Scan for the cell matching the given text and deliver its [x, y] coordinate at center. 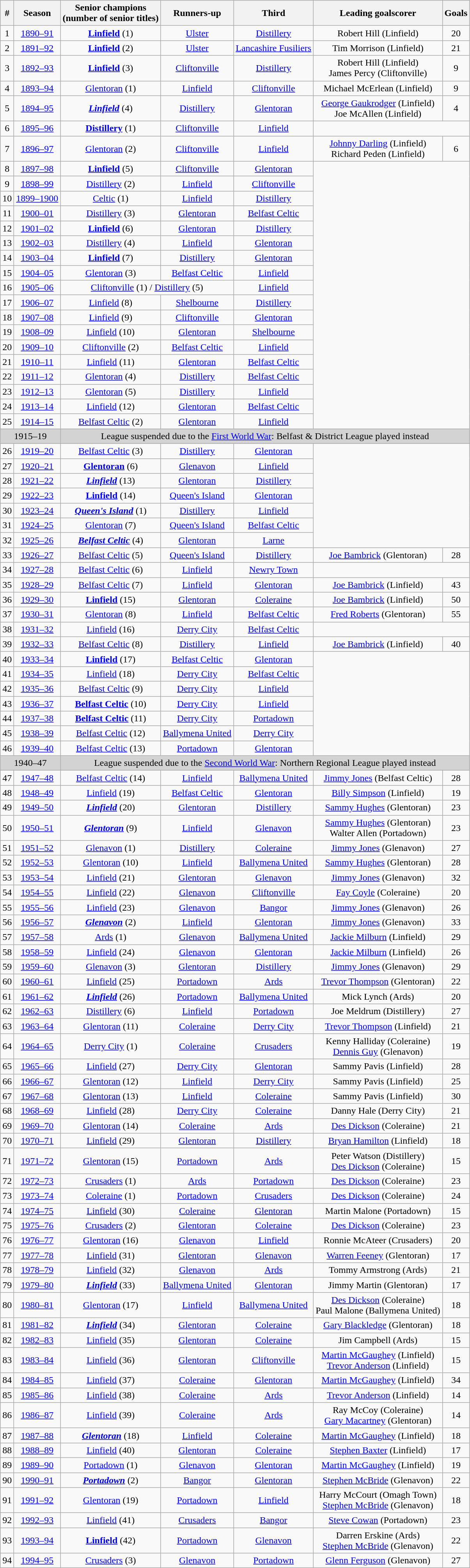
1984–85 [37, 1380]
1915–19 [30, 436]
Linfield (25) [111, 982]
1922–23 [37, 496]
Linfield (31) [111, 1255]
13 [7, 243]
1989–90 [37, 1465]
Harry McCourt (Omagh Town)Stephen McBride (Glenavon) [378, 1500]
1904–05 [37, 273]
1912–13 [37, 392]
1967–68 [37, 1096]
1993–94 [37, 1540]
Linfield (14) [111, 496]
Linfield (3) [111, 68]
1905–06 [37, 288]
Trevor Thompson (Glentoran) [378, 982]
Sammy Hughes (Glentoran)Walter Allen (Portadown) [378, 828]
46 [7, 748]
1981–82 [37, 1325]
1930–31 [37, 614]
67 [7, 1096]
8 [7, 169]
Ronnie McAteer (Crusaders) [378, 1241]
41 [7, 674]
Glentoran (8) [111, 614]
Portadown (2) [111, 1480]
1952–53 [37, 863]
Jimmy Martin (Glentoran) [378, 1285]
1896–97 [37, 148]
Linfield (36) [111, 1360]
Belfast Celtic (14) [111, 778]
1934–35 [37, 674]
Distillery (4) [111, 243]
Belfast Celtic (6) [111, 570]
Stephen Baxter (Linfield) [378, 1450]
Distillery (3) [111, 213]
38 [7, 629]
Glentoran (16) [111, 1241]
44 [7, 719]
Leading goalscorer [378, 13]
Belfast Celtic (9) [111, 689]
1927–28 [37, 570]
42 [7, 689]
1964–65 [37, 1046]
37 [7, 614]
Linfield (28) [111, 1111]
93 [7, 1540]
Glentoran (3) [111, 273]
Martin McGaughey (Linfield)Trevor Anderson (Linfield) [378, 1360]
35 [7, 585]
Belfast Celtic (3) [111, 451]
1923–24 [37, 511]
Trevor Thompson (Linfield) [378, 1026]
1988–89 [37, 1450]
70 [7, 1141]
1900–01 [37, 213]
Belfast Celtic (2) [111, 421]
58 [7, 952]
Belfast Celtic (10) [111, 704]
Ray McCoy (Coleraine)Gary Macartney (Glentoran) [378, 1415]
1913–14 [37, 406]
1898–99 [37, 183]
Gary Blackledge (Glentoran) [378, 1325]
82 [7, 1340]
Goals [456, 13]
1936–37 [37, 704]
Belfast Celtic (12) [111, 733]
1954–55 [37, 892]
Crusaders (1) [111, 1181]
1982–83 [37, 1340]
Belfast Celtic (11) [111, 719]
1978–79 [37, 1270]
1926–27 [37, 555]
1979–80 [37, 1285]
Linfield (20) [111, 808]
48 [7, 793]
Linfield (19) [111, 793]
Linfield (5) [111, 169]
64 [7, 1046]
1955–56 [37, 907]
90 [7, 1480]
Joe Bambrick (Glentoran) [378, 555]
Glentoran (12) [111, 1081]
Distillery (1) [111, 128]
Runners-up [197, 13]
Warren Feeney (Glentoran) [378, 1255]
61 [7, 997]
74 [7, 1210]
Tommy Armstrong (Ards) [378, 1270]
Linfield (33) [111, 1285]
84 [7, 1380]
31 [7, 525]
Stephen McBride (Glenavon) [378, 1480]
Ards (1) [111, 937]
1959–60 [37, 967]
36 [7, 600]
53 [7, 877]
7 [7, 148]
Cliftonville (1) / Distillery (5) [147, 288]
83 [7, 1360]
1931–32 [37, 629]
51 [7, 848]
1914–15 [37, 421]
Linfield (42) [111, 1540]
Bryan Hamilton (Linfield) [378, 1141]
1893–94 [37, 88]
1938–39 [37, 733]
Newry Town [274, 570]
Glentoran (9) [111, 828]
1940–47 [30, 763]
1990–91 [37, 1480]
Belfast Celtic (4) [111, 540]
1908–09 [37, 332]
87 [7, 1435]
1903–04 [37, 258]
Linfield (22) [111, 892]
Third [274, 13]
Glenn Ferguson (Glenavon) [378, 1561]
1951–52 [37, 848]
1933–34 [37, 659]
1957–58 [37, 937]
Steve Cowan (Portadown) [378, 1520]
60 [7, 982]
Distillery (2) [111, 183]
1962–63 [37, 1011]
Larne [274, 540]
1972–73 [37, 1181]
76 [7, 1241]
1987–88 [37, 1435]
Robert Hill (Linfield)James Percy (Cliftonville) [378, 68]
1899–1900 [37, 198]
79 [7, 1285]
1971–72 [37, 1161]
89 [7, 1465]
Jimmy Jones (Belfast Celtic) [378, 778]
Fay Coyle (Coleraine) [378, 892]
Coleraine (1) [111, 1196]
1925–26 [37, 540]
1961–62 [37, 997]
Glentoran (6) [111, 466]
Linfield (17) [111, 659]
Queen's Island (1) [111, 511]
Glentoran (2) [111, 148]
59 [7, 967]
Glentoran (13) [111, 1096]
80 [7, 1305]
1902–03 [37, 243]
1932–33 [37, 644]
Fred Roberts (Glentoran) [378, 614]
1894–95 [37, 109]
1976–77 [37, 1241]
Linfield (24) [111, 952]
45 [7, 733]
Martin Malone (Portadown) [378, 1210]
1892–93 [37, 68]
1974–75 [37, 1210]
Linfield (9) [111, 317]
Linfield (41) [111, 1520]
91 [7, 1500]
Distillery (6) [111, 1011]
1920–21 [37, 466]
Belfast Celtic (8) [111, 644]
1949–50 [37, 808]
Robert Hill (Linfield) [378, 33]
Glenavon (3) [111, 967]
Season [37, 13]
Glentoran (14) [111, 1126]
Linfield (6) [111, 228]
Cliftonville (2) [111, 347]
Linfield (2) [111, 48]
Glentoran (11) [111, 1026]
Linfield (38) [111, 1395]
Linfield (7) [111, 258]
Linfield (4) [111, 109]
1937–38 [37, 719]
Crusaders (2) [111, 1226]
Crusaders (3) [111, 1561]
Glenavon (2) [111, 922]
Linfield (23) [111, 907]
Jim Campbell (Ards) [378, 1340]
1948–49 [37, 793]
Glentoran (1) [111, 88]
56 [7, 922]
Glentoran (19) [111, 1500]
1958–59 [37, 952]
Joe Meldrum (Distillery) [378, 1011]
1986–87 [37, 1415]
Trevor Anderson (Linfield) [378, 1395]
1985–86 [37, 1395]
69 [7, 1126]
# [7, 13]
Linfield (32) [111, 1270]
Portadown (1) [111, 1465]
Linfield (39) [111, 1415]
1975–76 [37, 1226]
1950–51 [37, 828]
Linfield (13) [111, 481]
Celtic (1) [111, 198]
1960–61 [37, 982]
39 [7, 644]
League suspended due to the Second World War: Northern Regional League played instead [265, 763]
85 [7, 1395]
Kenny Halliday (Coleraine)Dennis Guy (Glenavon) [378, 1046]
57 [7, 937]
92 [7, 1520]
1956–57 [37, 922]
1907–08 [37, 317]
1969–70 [37, 1126]
Glentoran (15) [111, 1161]
1890–91 [37, 33]
1897–98 [37, 169]
1929–30 [37, 600]
Glentoran (7) [111, 525]
1891–92 [37, 48]
1994–95 [37, 1561]
Glentoran (5) [111, 392]
Glentoran (10) [111, 863]
Darren Erskine (Ards)Stephen McBride (Glenavon) [378, 1540]
88 [7, 1450]
77 [7, 1255]
Belfast Celtic (7) [111, 585]
Michael McErlean (Linfield) [378, 88]
86 [7, 1415]
1968–69 [37, 1111]
1947–48 [37, 778]
Linfield (10) [111, 332]
1983–84 [37, 1360]
Linfield (11) [111, 362]
Senior champions(number of senior titles) [111, 13]
49 [7, 808]
54 [7, 892]
1970–71 [37, 1141]
11 [7, 213]
Belfast Celtic (13) [111, 748]
Billy Simpson (Linfield) [378, 793]
1901–02 [37, 228]
Des Dickson (Coleraine)Paul Malone (Ballymena United) [378, 1305]
68 [7, 1111]
72 [7, 1181]
Danny Hale (Derry City) [378, 1111]
Glenavon (1) [111, 848]
Linfield (15) [111, 600]
Johnny Darling (Linfield)Richard Peden (Linfield) [378, 148]
Tim Morrison (Linfield) [378, 48]
Linfield (26) [111, 997]
Linfield (8) [111, 303]
1 [7, 33]
1924–25 [37, 525]
Linfield (27) [111, 1066]
5 [7, 109]
1992–93 [37, 1520]
Linfield (30) [111, 1210]
1928–29 [37, 585]
1919–20 [37, 451]
Glentoran (18) [111, 1435]
Linfield (34) [111, 1325]
73 [7, 1196]
1939–40 [37, 748]
65 [7, 1066]
Glentoran (17) [111, 1305]
Glentoran (4) [111, 377]
16 [7, 288]
Linfield (1) [111, 33]
81 [7, 1325]
League suspended due to the First World War: Belfast & District League played instead [265, 436]
Derry City (1) [111, 1046]
1895–96 [37, 128]
Lancashire Fusiliers [274, 48]
78 [7, 1270]
Linfield (16) [111, 629]
Linfield (18) [111, 674]
Linfield (21) [111, 877]
Belfast Celtic (5) [111, 555]
66 [7, 1081]
Linfield (35) [111, 1340]
2 [7, 48]
1963–64 [37, 1026]
12 [7, 228]
1991–92 [37, 1500]
1973–74 [37, 1196]
Linfield (40) [111, 1450]
1911–12 [37, 377]
1966–67 [37, 1081]
Mick Lynch (Ards) [378, 997]
1980–81 [37, 1305]
47 [7, 778]
1909–10 [37, 347]
Linfield (29) [111, 1141]
71 [7, 1161]
George Gaukrodger (Linfield)Joe McAllen (Linfield) [378, 109]
1906–07 [37, 303]
3 [7, 68]
1921–22 [37, 481]
1910–11 [37, 362]
1935–36 [37, 689]
Linfield (37) [111, 1380]
1977–78 [37, 1255]
Linfield (12) [111, 406]
62 [7, 1011]
10 [7, 198]
1965–66 [37, 1066]
52 [7, 863]
94 [7, 1561]
75 [7, 1226]
1953–54 [37, 877]
63 [7, 1026]
Peter Watson (Distillery)Des Dickson (Coleraine) [378, 1161]
